Provide the (X, Y) coordinate of the cell's center where the given text is located.  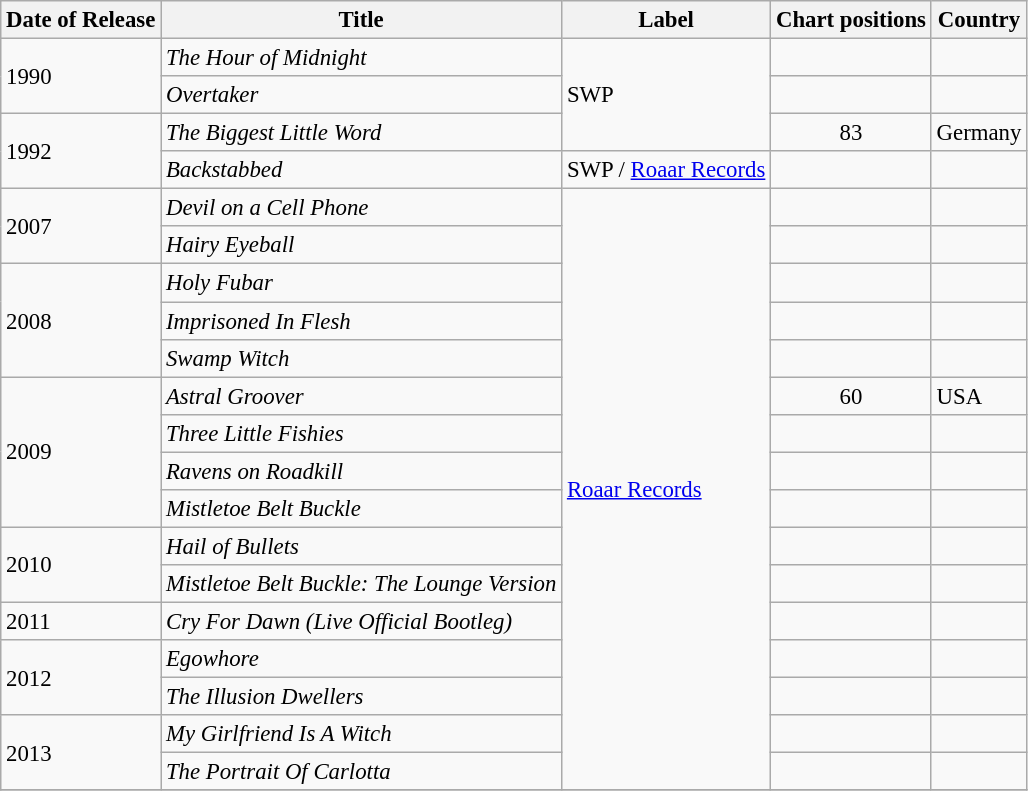
SWP (666, 96)
Ravens on Roadkill (362, 471)
1990 (81, 76)
The Biggest Little Word (362, 133)
2012 (81, 678)
2010 (81, 564)
Hairy Eyeball (362, 245)
Devil on a Cell Phone (362, 208)
Mistletoe Belt Buckle: The Lounge Version (362, 584)
Label (666, 20)
Country (978, 20)
Germany (978, 133)
The Illusion Dwellers (362, 697)
The Portrait Of Carlotta (362, 772)
1992 (81, 152)
Imprisoned In Flesh (362, 321)
Date of Release (81, 20)
SWP / Roaar Records (666, 170)
2008 (81, 320)
My Girlfriend Is A Witch (362, 734)
2011 (81, 621)
2013 (81, 752)
Swamp Witch (362, 358)
Roaar Records (666, 490)
83 (852, 133)
60 (852, 396)
The Hour of Midnight (362, 58)
Holy Fubar (362, 283)
2007 (81, 226)
Hail of Bullets (362, 546)
Cry For Dawn (Live Official Bootleg) (362, 621)
Chart positions (852, 20)
Mistletoe Belt Buckle (362, 509)
Backstabbed (362, 170)
Title (362, 20)
Three Little Fishies (362, 433)
Overtaker (362, 95)
Astral Groover (362, 396)
USA (978, 396)
2009 (81, 452)
Egowhore (362, 659)
